Extract the [X, Y] coordinate from the center of the cell holding the provided text.  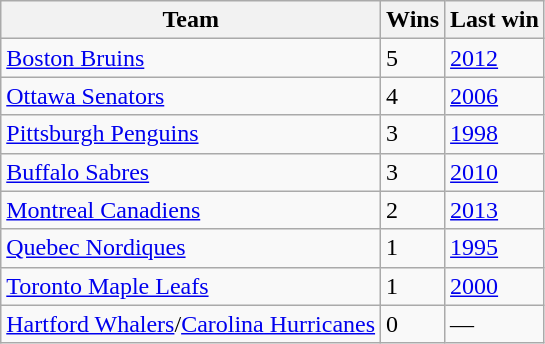
Montreal Canadiens [191, 210]
2006 [495, 96]
0 [413, 324]
5 [413, 58]
Wins [413, 20]
Ottawa Senators [191, 96]
1995 [495, 248]
2013 [495, 210]
2010 [495, 172]
Team [191, 20]
1998 [495, 134]
Pittsburgh Penguins [191, 134]
2000 [495, 286]
Quebec Nordiques [191, 248]
2012 [495, 58]
Toronto Maple Leafs [191, 286]
— [495, 324]
Buffalo Sabres [191, 172]
Boston Bruins [191, 58]
Last win [495, 20]
2 [413, 210]
4 [413, 96]
Hartford Whalers/Carolina Hurricanes [191, 324]
